Return [X, Y] of the center of cell containing provided text 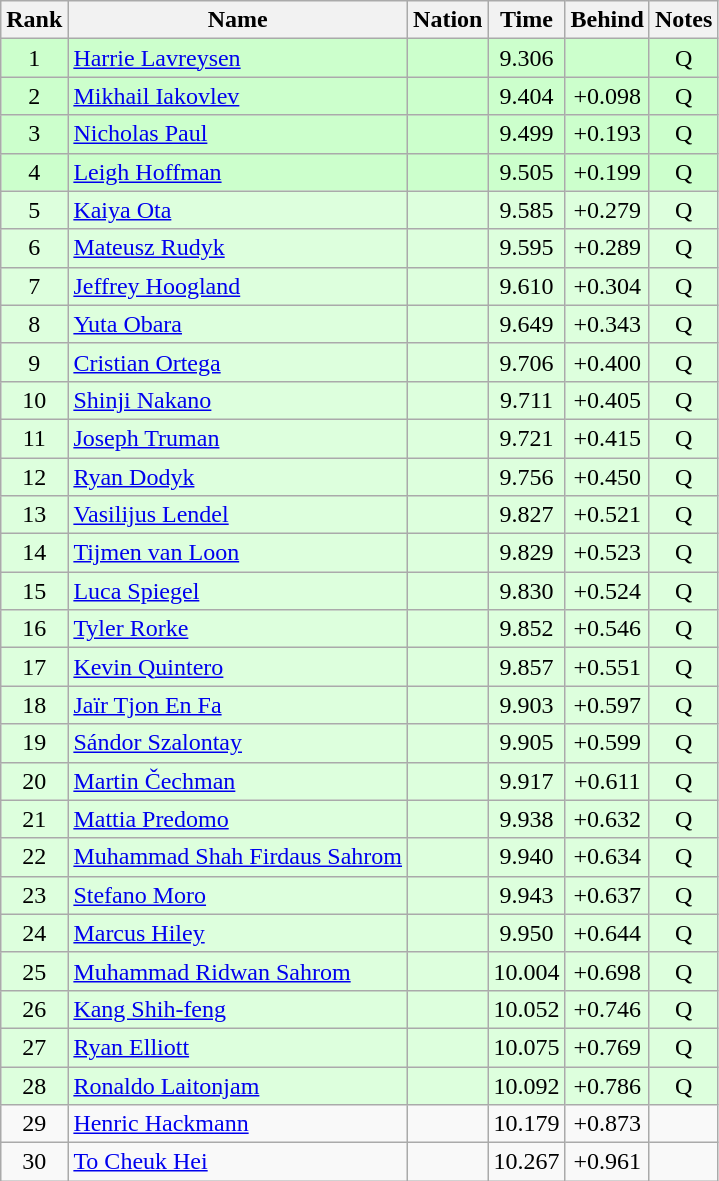
10.052 [526, 1009]
Kang Shih-feng [238, 1009]
Mateusz Rudyk [238, 248]
13 [34, 515]
29 [34, 1124]
9.404 [526, 96]
9.829 [526, 553]
9.943 [526, 895]
25 [34, 971]
Stefano Moro [238, 895]
Time [526, 20]
7 [34, 286]
8 [34, 324]
9.905 [526, 743]
9.649 [526, 324]
17 [34, 667]
12 [34, 477]
10.075 [526, 1047]
Ryan Elliott [238, 1047]
9.852 [526, 629]
Sándor Szalontay [238, 743]
4 [34, 172]
10.004 [526, 971]
21 [34, 819]
Mikhail Iakovlev [238, 96]
Vasilijus Lendel [238, 515]
+0.551 [607, 667]
14 [34, 553]
9.721 [526, 438]
9.610 [526, 286]
Marcus Hiley [238, 933]
+0.289 [607, 248]
Henric Hackmann [238, 1124]
Yuta Obara [238, 324]
Kaiya Ota [238, 210]
+0.634 [607, 857]
9.917 [526, 781]
+0.637 [607, 895]
5 [34, 210]
+0.746 [607, 1009]
+0.343 [607, 324]
+0.644 [607, 933]
+0.450 [607, 477]
Muhammad Ridwan Sahrom [238, 971]
9.827 [526, 515]
+0.597 [607, 705]
1 [34, 58]
23 [34, 895]
Behind [607, 20]
9.903 [526, 705]
+0.546 [607, 629]
Nation [448, 20]
Kevin Quintero [238, 667]
+0.632 [607, 819]
+0.523 [607, 553]
9.585 [526, 210]
Tyler Rorke [238, 629]
9.306 [526, 58]
Ryan Dodyk [238, 477]
15 [34, 591]
28 [34, 1085]
22 [34, 857]
10 [34, 400]
Nicholas Paul [238, 134]
+0.193 [607, 134]
Notes [683, 20]
Leigh Hoffman [238, 172]
+0.098 [607, 96]
Muhammad Shah Firdaus Sahrom [238, 857]
11 [34, 438]
+0.199 [607, 172]
Ronaldo Laitonjam [238, 1085]
Cristian Ortega [238, 362]
Name [238, 20]
10.092 [526, 1085]
+0.400 [607, 362]
+0.769 [607, 1047]
30 [34, 1162]
3 [34, 134]
+0.415 [607, 438]
+0.961 [607, 1162]
Jaïr Tjon En Fa [238, 705]
+0.786 [607, 1085]
9.505 [526, 172]
24 [34, 933]
Rank [34, 20]
10.267 [526, 1162]
+0.405 [607, 400]
9.940 [526, 857]
20 [34, 781]
Tijmen van Loon [238, 553]
+0.304 [607, 286]
18 [34, 705]
+0.698 [607, 971]
Martin Čechman [238, 781]
Luca Spiegel [238, 591]
9.756 [526, 477]
10.179 [526, 1124]
Harrie Lavreysen [238, 58]
+0.279 [607, 210]
27 [34, 1047]
26 [34, 1009]
Jeffrey Hoogland [238, 286]
9.706 [526, 362]
+0.599 [607, 743]
9.950 [526, 933]
To Cheuk Hei [238, 1162]
+0.873 [607, 1124]
+0.524 [607, 591]
9.499 [526, 134]
9.711 [526, 400]
19 [34, 743]
9.938 [526, 819]
9.830 [526, 591]
+0.611 [607, 781]
Joseph Truman [238, 438]
9.857 [526, 667]
6 [34, 248]
Shinji Nakano [238, 400]
9.595 [526, 248]
2 [34, 96]
Mattia Predomo [238, 819]
+0.521 [607, 515]
9 [34, 362]
16 [34, 629]
